For the text-containing cell, return its midpoint in [X, Y] coordinate format. 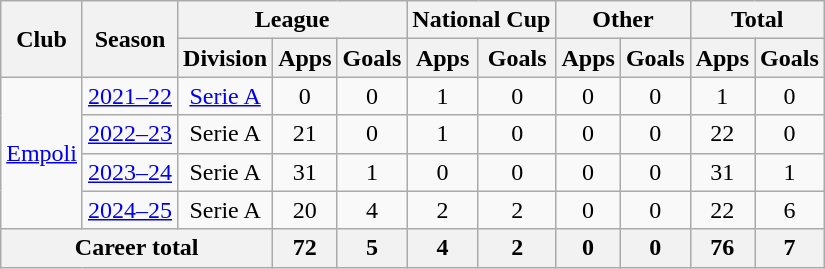
2024–25 [130, 210]
Other [623, 20]
Club [42, 39]
20 [305, 210]
National Cup [482, 20]
Season [130, 39]
21 [305, 134]
Total [757, 20]
2021–22 [130, 96]
72 [305, 248]
5 [372, 248]
Career total [137, 248]
2023–24 [130, 172]
76 [722, 248]
7 [790, 248]
Empoli [42, 153]
League [292, 20]
2022–23 [130, 134]
6 [790, 210]
Division [226, 58]
